Detect which cell encompasses the target text, then output its [x, y] center coordinate. 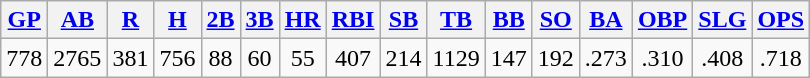
SB [404, 20]
381 [130, 58]
147 [508, 58]
55 [302, 58]
60 [260, 58]
3B [260, 20]
H [178, 20]
TB [456, 20]
192 [556, 58]
SLG [722, 20]
.408 [722, 58]
88 [220, 58]
778 [24, 58]
SO [556, 20]
BA [606, 20]
756 [178, 58]
OBP [662, 20]
.310 [662, 58]
407 [353, 58]
HR [302, 20]
.273 [606, 58]
.718 [781, 58]
1129 [456, 58]
214 [404, 58]
AB [78, 20]
2B [220, 20]
OPS [781, 20]
GP [24, 20]
2765 [78, 58]
BB [508, 20]
RBI [353, 20]
R [130, 20]
